Provide the (x, y) coordinate of the cell's center where the given text is located.  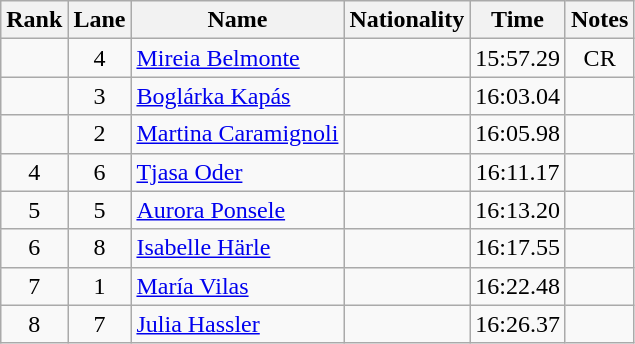
16:11.17 (518, 172)
CR (599, 58)
Martina Caramignoli (238, 134)
Nationality (407, 20)
16:17.55 (518, 248)
16:13.20 (518, 210)
16:05.98 (518, 134)
16:03.04 (518, 96)
Tjasa Oder (238, 172)
Mireia Belmonte (238, 58)
Boglárka Kapás (238, 96)
Aurora Ponsele (238, 210)
Julia Hassler (238, 324)
2 (100, 134)
Name (238, 20)
Time (518, 20)
Rank (34, 20)
15:57.29 (518, 58)
Isabelle Härle (238, 248)
María Vilas (238, 286)
Lane (100, 20)
16:22.48 (518, 286)
16:26.37 (518, 324)
Notes (599, 20)
3 (100, 96)
1 (100, 286)
